Output the [X, Y] coordinate of the center of the cell containing the given text.  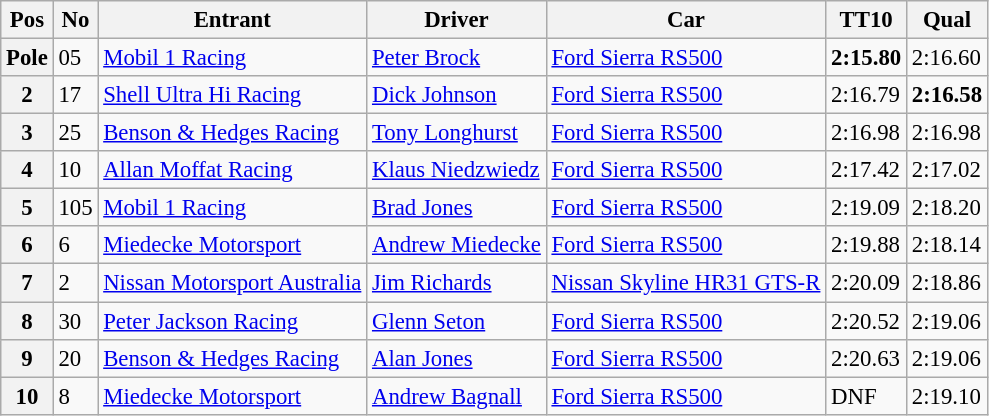
2:16.58 [948, 95]
2:19.88 [866, 245]
Shell Ultra Hi Racing [232, 95]
Pole [27, 58]
Brad Jones [456, 208]
25 [76, 133]
Glenn Seton [456, 321]
2:19.09 [866, 208]
2:17.02 [948, 170]
2:18.14 [948, 245]
30 [76, 321]
Andrew Bagnall [456, 396]
Peter Jackson Racing [232, 321]
Nissan Skyline HR31 GTS-R [686, 283]
2:20.63 [866, 358]
2:15.80 [866, 58]
Tony Longhurst [456, 133]
20 [76, 358]
Nissan Motorsport Australia [232, 283]
DNF [866, 396]
2:17.42 [866, 170]
4 [27, 170]
Pos [27, 20]
Alan Jones [456, 358]
05 [76, 58]
Dick Johnson [456, 95]
17 [76, 95]
Jim Richards [456, 283]
Driver [456, 20]
Qual [948, 20]
Car [686, 20]
2:16.60 [948, 58]
No [76, 20]
3 [27, 133]
105 [76, 208]
Andrew Miedecke [456, 245]
2:19.10 [948, 396]
Peter Brock [456, 58]
2:20.09 [866, 283]
2:18.86 [948, 283]
Allan Moffat Racing [232, 170]
7 [27, 283]
2:16.79 [866, 95]
2:20.52 [866, 321]
TT10 [866, 20]
Klaus Niedzwiedz [456, 170]
2:18.20 [948, 208]
9 [27, 358]
Entrant [232, 20]
5 [27, 208]
